Output the (x, y) coordinate of the center of the cell containing the given text.  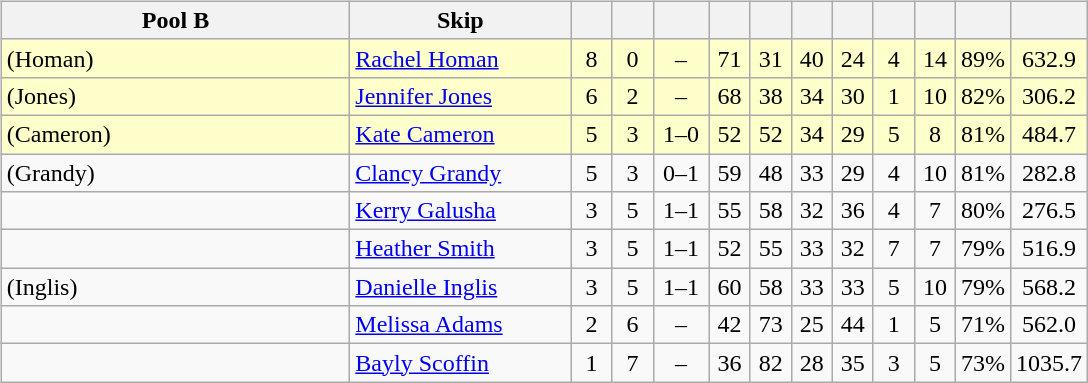
68 (730, 96)
Kate Cameron (460, 134)
1035.7 (1048, 363)
80% (982, 211)
28 (812, 363)
1–0 (681, 134)
89% (982, 58)
42 (730, 325)
484.7 (1048, 134)
35 (852, 363)
82 (770, 363)
48 (770, 173)
(Cameron) (176, 134)
Heather Smith (460, 249)
516.9 (1048, 249)
(Grandy) (176, 173)
(Jones) (176, 96)
306.2 (1048, 96)
276.5 (1048, 211)
562.0 (1048, 325)
632.9 (1048, 58)
0–1 (681, 173)
14 (934, 58)
73% (982, 363)
Bayly Scoffin (460, 363)
60 (730, 287)
71% (982, 325)
44 (852, 325)
31 (770, 58)
(Homan) (176, 58)
30 (852, 96)
71 (730, 58)
Danielle Inglis (460, 287)
82% (982, 96)
Clancy Grandy (460, 173)
282.8 (1048, 173)
Pool B (176, 20)
Skip (460, 20)
59 (730, 173)
Kerry Galusha (460, 211)
Jennifer Jones (460, 96)
25 (812, 325)
Rachel Homan (460, 58)
38 (770, 96)
73 (770, 325)
40 (812, 58)
Melissa Adams (460, 325)
0 (632, 58)
568.2 (1048, 287)
(Inglis) (176, 287)
24 (852, 58)
